For the text-containing cell, return its midpoint in (x, y) coordinate format. 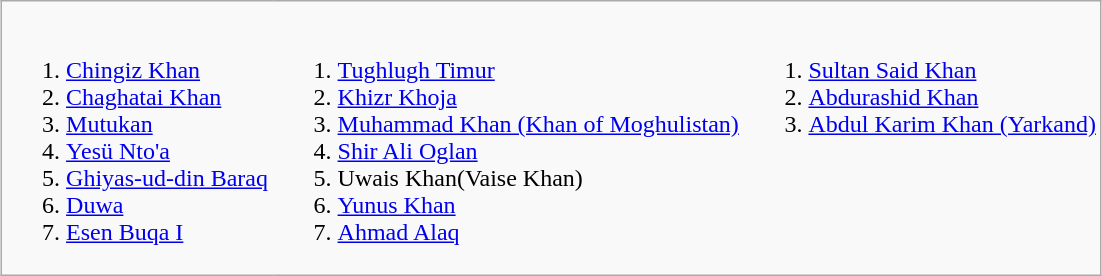
Tughlugh Timur Khizr Khoja Muhammad Khan (Khan of Moghulistan) Shir Ali Oglan Uwais Khan(Vaise Khan) Yunus Khan Ahmad Alaq (508, 138)
Chingiz Khan Chaghatai Khan Mutukan Yesü Nto'a Ghiyas-ud-din Baraq Duwa Esen Buqa I (137, 138)
Sultan Said Khan Abdurashid Khan Abdul Karim Khan (Yarkand) (923, 138)
